Find where the given text appears and provide that cell's center as [x, y] coordinate. 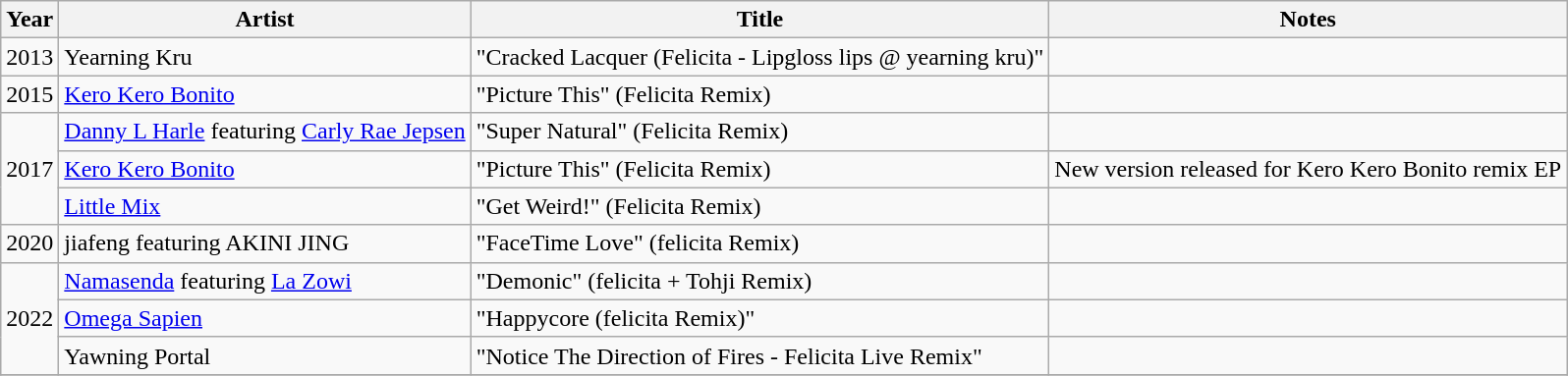
2015 [29, 94]
Danny L Harle featuring Carly Rae Jepsen [265, 132]
Namasenda featuring La Zowi [265, 281]
"FaceTime Love" (felicita Remix) [760, 243]
Year [29, 20]
jiafeng featuring AKINI JING [265, 243]
Little Mix [265, 206]
Title [760, 20]
Artist [265, 20]
"Get Weird!" (Felicita Remix) [760, 206]
"Notice The Direction of Fires - Felicita Live Remix" [760, 355]
2013 [29, 57]
Yearning Kru [265, 57]
"Happycore (felicita Remix)" [760, 318]
2017 [29, 169]
New version released for Kero Kero Bonito remix EP [1309, 169]
Notes [1309, 20]
"Demonic" (felicita + Tohji Remix) [760, 281]
Yawning Portal [265, 355]
Omega Sapien [265, 318]
2020 [29, 243]
"Super Natural" (Felicita Remix) [760, 132]
"Cracked Lacquer (Felicita - Lipgloss lips @ yearning kru)" [760, 57]
2022 [29, 318]
